Provide the (x, y) coordinate of the cell's center where the given text is located.  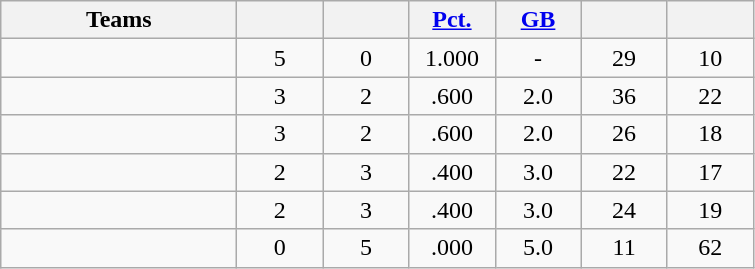
36 (624, 96)
17 (710, 172)
19 (710, 210)
18 (710, 134)
GB (538, 20)
5.0 (538, 248)
Pct. (452, 20)
29 (624, 58)
62 (710, 248)
- (538, 58)
1.000 (452, 58)
10 (710, 58)
.000 (452, 248)
Teams (119, 20)
24 (624, 210)
11 (624, 248)
26 (624, 134)
